Extract the (X, Y) coordinate from the center of the cell holding the provided text.  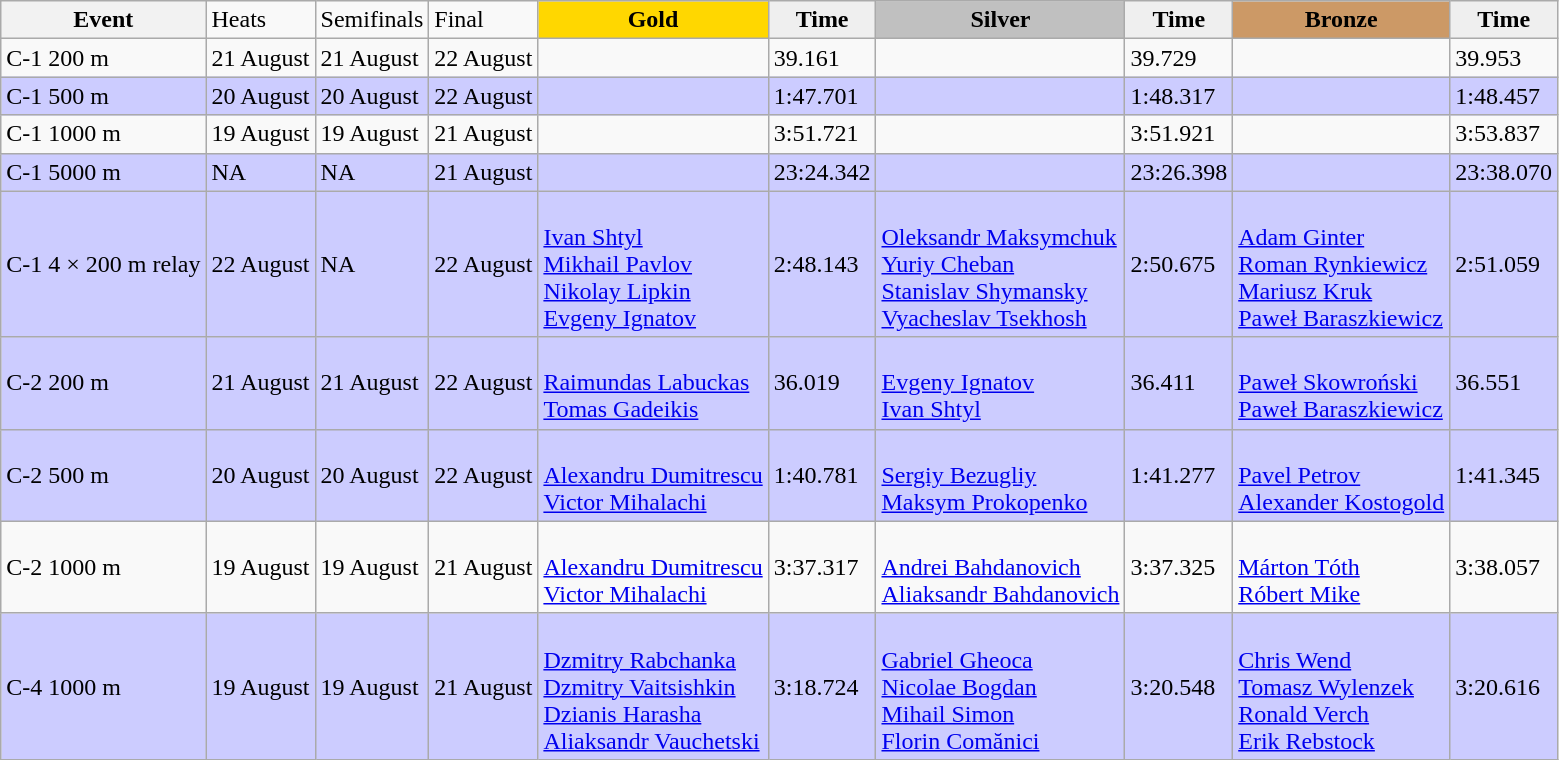
Heats (260, 20)
Evgeny IgnatovIvan Shtyl (1000, 383)
3:51.921 (1179, 134)
1:40.781 (822, 475)
1:47.701 (822, 96)
Dzmitry RabchankaDzmitry VaitsishkinDzianis HarashaAliaksandr Vauchetski (653, 686)
23:24.342 (822, 172)
3:37.325 (1179, 567)
C-2 500 m (104, 475)
3:20.548 (1179, 686)
23:38.070 (1504, 172)
C-4 1000 m (104, 686)
Raimundas LabuckasTomas Gadeikis (653, 383)
3:20.616 (1504, 686)
Chris WendTomasz WylenzekRonald VerchErik Rebstock (1342, 686)
1:41.345 (1504, 475)
Event (104, 20)
1:41.277 (1179, 475)
3:37.317 (822, 567)
Márton TóthRóbert Mike (1342, 567)
36.019 (822, 383)
1:48.457 (1504, 96)
Sergiy BezugliyMaksym Prokopenko (1000, 475)
2:50.675 (1179, 264)
C-1 200 m (104, 58)
C-1 4 × 200 m relay (104, 264)
C-1 1000 m (104, 134)
39.161 (822, 58)
2:48.143 (822, 264)
Adam GinterRoman RynkiewiczMariusz KrukPaweł Baraszkiewicz (1342, 264)
C-2 200 m (104, 383)
Final (484, 20)
36.551 (1504, 383)
2:51.059 (1504, 264)
Pavel PetrovAlexander Kostogold (1342, 475)
Andrei BahdanovichAliaksandr Bahdanovich (1000, 567)
3:53.837 (1504, 134)
Gabriel GheocaNicolae BogdanMihail SimonFlorin Comănici (1000, 686)
C-2 1000 m (104, 567)
39.729 (1179, 58)
C-1 500 m (104, 96)
Paweł SkowrońskiPaweł Baraszkiewicz (1342, 383)
1:48.317 (1179, 96)
Semifinals (372, 20)
Bronze (1342, 20)
Oleksandr MaksymchukYuriy ChebanStanislav ShymanskyVyacheslav Tsekhosh (1000, 264)
23:26.398 (1179, 172)
C-1 5000 m (104, 172)
Ivan ShtylMikhail PavlovNikolay LipkinEvgeny Ignatov (653, 264)
Gold (653, 20)
3:18.724 (822, 686)
3:38.057 (1504, 567)
3:51.721 (822, 134)
36.411 (1179, 383)
Silver (1000, 20)
39.953 (1504, 58)
